Find where the given text appears and provide that cell's center as [X, Y] coordinate. 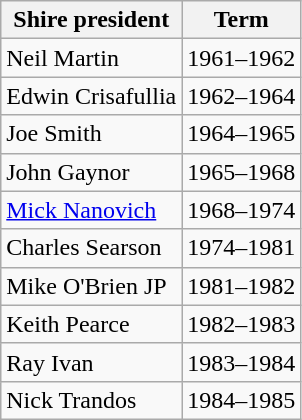
1981–1982 [242, 286]
1968–1974 [242, 210]
1983–1984 [242, 362]
Term [242, 20]
Edwin Crisafullia [92, 96]
1964–1965 [242, 134]
John Gaynor [92, 172]
Shire president [92, 20]
Keith Pearce [92, 324]
1962–1964 [242, 96]
Mike O'Brien JP [92, 286]
Joe Smith [92, 134]
Charles Searson [92, 248]
Neil Martin [92, 58]
Nick Trandos [92, 400]
1965–1968 [242, 172]
1984–1985 [242, 400]
Mick Nanovich [92, 210]
Ray Ivan [92, 362]
1982–1983 [242, 324]
1961–1962 [242, 58]
1974–1981 [242, 248]
